Capture the cell that displays the provided text and extract its (x, y) central coordinate. 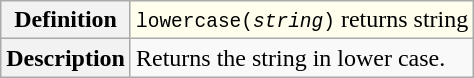
lowercase(string) returns string (302, 20)
Definition (66, 20)
Returns the string in lower case. (302, 58)
Description (66, 58)
